For the text-containing cell, return its midpoint in (X, Y) coordinate format. 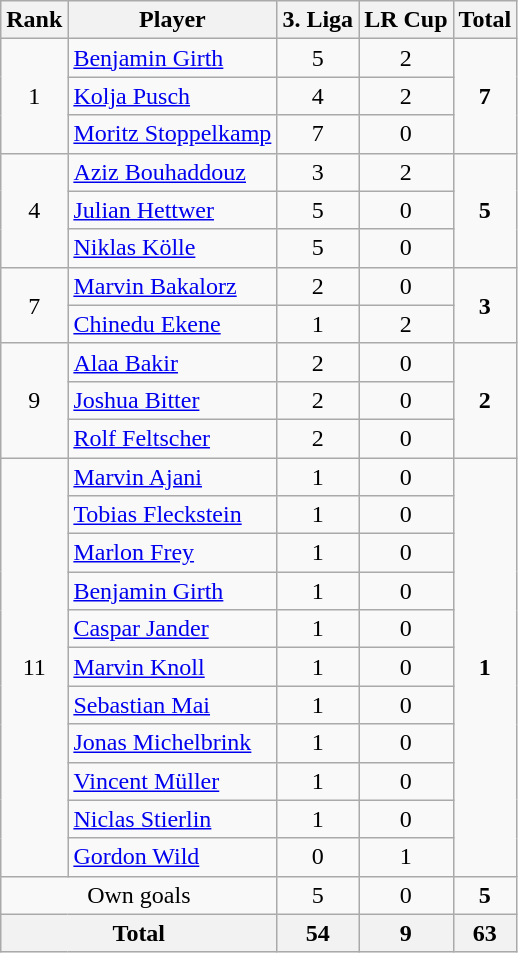
Vincent Müller (172, 781)
LR Cup (406, 20)
11 (34, 668)
Gordon Wild (172, 857)
Julian Hettwer (172, 210)
Marvin Ajani (172, 477)
Kolja Pusch (172, 96)
63 (485, 933)
Rolf Feltscher (172, 438)
Own goals (139, 895)
Niklas Kölle (172, 248)
Tobias Fleckstein (172, 515)
Caspar Jander (172, 629)
Chinedu Ekene (172, 324)
Moritz Stoppelkamp (172, 134)
Aziz Bouhaddouz (172, 172)
Marvin Knoll (172, 667)
Jonas Michelbrink (172, 743)
Alaa Bakir (172, 362)
Player (172, 20)
Marlon Frey (172, 553)
Sebastian Mai (172, 705)
Niclas Stierlin (172, 819)
Joshua Bitter (172, 400)
Marvin Bakalorz (172, 286)
3. Liga (318, 20)
54 (318, 933)
Rank (34, 20)
